Find where the given text appears and provide that cell's center as (x, y) coordinate. 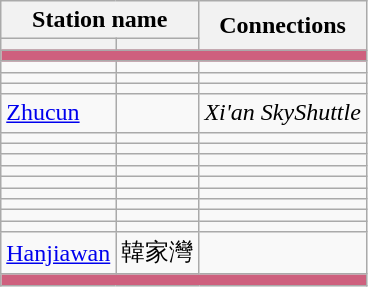
Zhucun (58, 113)
Xi'an SkyShuttle (282, 113)
韓家灣 (158, 254)
Connections (282, 26)
Station name (100, 20)
Hanjiawan (58, 254)
